Return [x, y] of the center of cell containing provided text 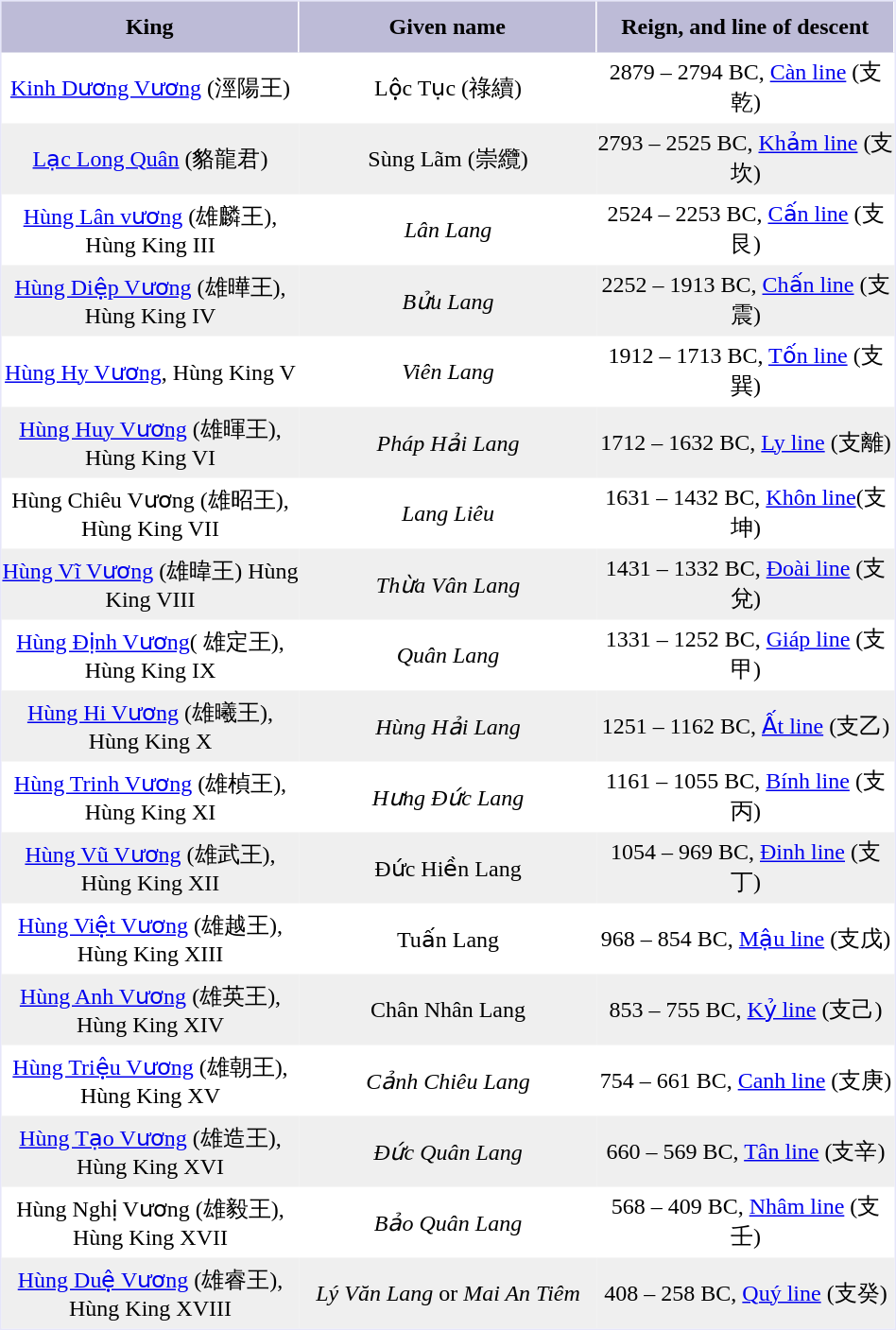
Lạc Long Quân (貉龍君) [151, 159]
Hùng Lân vương (雄麟王), Hùng King III [151, 231]
660 – 569 BC, Tân line (支辛) [747, 1151]
1161 – 1055 BC, Bính line (支丙) [747, 798]
Hùng Tạo Vương (雄造王), Hùng King XVI [151, 1151]
Bửu Lang [448, 301]
968 – 854 BC, Mậu line (支戊) [747, 940]
Thừa Vân Lang [448, 584]
Hùng Triệu Vương (雄朝王), Hùng King XV [151, 1081]
1631 – 1432 BC, Khôn line(支坤) [747, 514]
Đức Hiền Lang [448, 868]
Sùng Lãm (崇纜) [448, 159]
1431 – 1332 BC, Đoài line (支兌) [747, 584]
408 – 258 BC, Quý line (支癸) [747, 1293]
Hùng Nghị Vương (雄毅王), Hùng King XVII [151, 1223]
Hùng Vũ Vương (雄武王), Hùng King XII [151, 868]
Hùng Hy Vương, Hùng King V [151, 372]
Lân Lang [448, 231]
Hùng Huy Vương (雄暉王), Hùng King VI [151, 442]
2793 – 2525 BC, Khảm line (支坎) [747, 159]
Hùng Trinh Vương (雄楨王), Hùng King XI [151, 798]
Hùng Anh Vương (雄英王), Hùng King XIV [151, 1010]
Lang Liêu [448, 514]
Tuấn Lang [448, 940]
Quân Lang [448, 656]
2879 – 2794 BC, Càn line (支乾) [747, 89]
Bảo Quân Lang [448, 1223]
Lý Văn Lang or Mai An Tiêm [448, 1293]
Viên Lang [448, 372]
Đức Quân Lang [448, 1151]
Hùng Định Vương( 雄定王), Hùng King IX [151, 656]
853 – 755 BC, Kỷ line (支己) [747, 1010]
Given name [448, 27]
Hùng Việt Vương (雄越王), Hùng King XIII [151, 940]
Hưng Đức Lang [448, 798]
Kinh Dương Vương (涇陽王) [151, 89]
1912 – 1713 BC, Tốn line (支巽) [747, 372]
Reign, and line of descent [747, 27]
Pháp Hải Lang [448, 442]
568 – 409 BC, Nhâm line (支壬) [747, 1223]
Hùng Hải Lang [448, 726]
1712 – 1632 BC, Ly line (支離) [747, 442]
Hùng Chiêu Vương (雄昭王), Hùng King VII [151, 514]
Hùng Vĩ Vương (雄暐王) Hùng King VIII [151, 584]
2252 – 1913 BC, Chấn line (支震) [747, 301]
1251 – 1162 BC, Ất line (支乙) [747, 726]
Cảnh Chiêu Lang [448, 1081]
King [151, 27]
Hùng Hi Vương (雄曦王), Hùng King X [151, 726]
Hùng Diệp Vương (雄曄王), Hùng King IV [151, 301]
1331 – 1252 BC, Giáp line (支甲) [747, 656]
1054 – 969 BC, Đinh line (支丁) [747, 868]
Lộc Tục (祿續) [448, 89]
Chân Nhân Lang [448, 1010]
2524 – 2253 BC, Cấn line (支艮) [747, 231]
Hùng Duệ Vương (雄睿王), Hùng King XVIII [151, 1293]
754 – 661 BC, Canh line (支庚) [747, 1081]
